Output the [X, Y] coordinate of the center of the cell containing the given text.  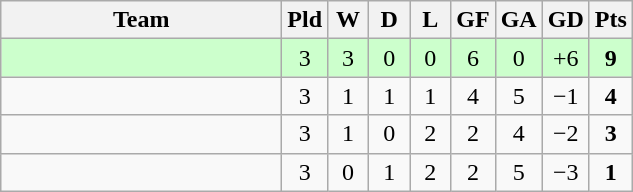
D [390, 20]
+6 [566, 58]
−2 [566, 134]
−3 [566, 172]
W [348, 20]
Pts [610, 20]
Team [142, 20]
9 [610, 58]
GD [566, 20]
−1 [566, 96]
6 [473, 58]
Pld [305, 20]
GF [473, 20]
L [430, 20]
GA [518, 20]
